Capture the cell that displays the provided text and extract its [X, Y] central coordinate. 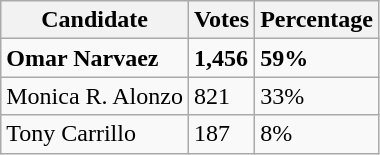
Monica R. Alonzo [95, 96]
821 [221, 96]
Votes [221, 20]
Omar Narvaez [95, 58]
33% [317, 96]
Percentage [317, 20]
8% [317, 134]
59% [317, 58]
Candidate [95, 20]
187 [221, 134]
1,456 [221, 58]
Tony Carrillo [95, 134]
